Find where the given text appears and provide that cell's center as (x, y) coordinate. 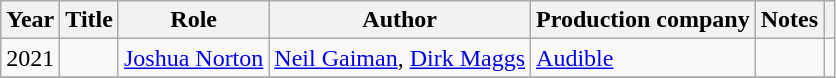
Audible (644, 58)
Neil Gaiman, Dirk Maggs (400, 58)
2021 (30, 58)
Joshua Norton (193, 58)
Author (400, 20)
Notes (789, 20)
Production company (644, 20)
Year (30, 20)
Role (193, 20)
Title (90, 20)
